Locate the cell with the specified text and output its (X, Y) center coordinate. 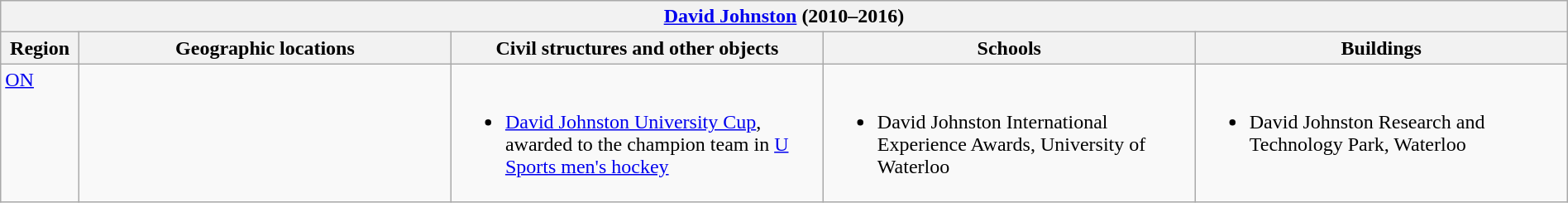
Geographic locations (265, 48)
ON (40, 133)
Civil structures and other objects (637, 48)
Buildings (1381, 48)
Region (40, 48)
David Johnston University Cup, awarded to the champion team in U Sports men's hockey (637, 133)
David Johnston International Experience Awards, University of Waterloo (1009, 133)
David Johnston Research and Technology Park, Waterloo (1381, 133)
David Johnston (2010–2016) (784, 17)
Schools (1009, 48)
